Provide the [x, y] coordinate of the cell's center where the given text is located.  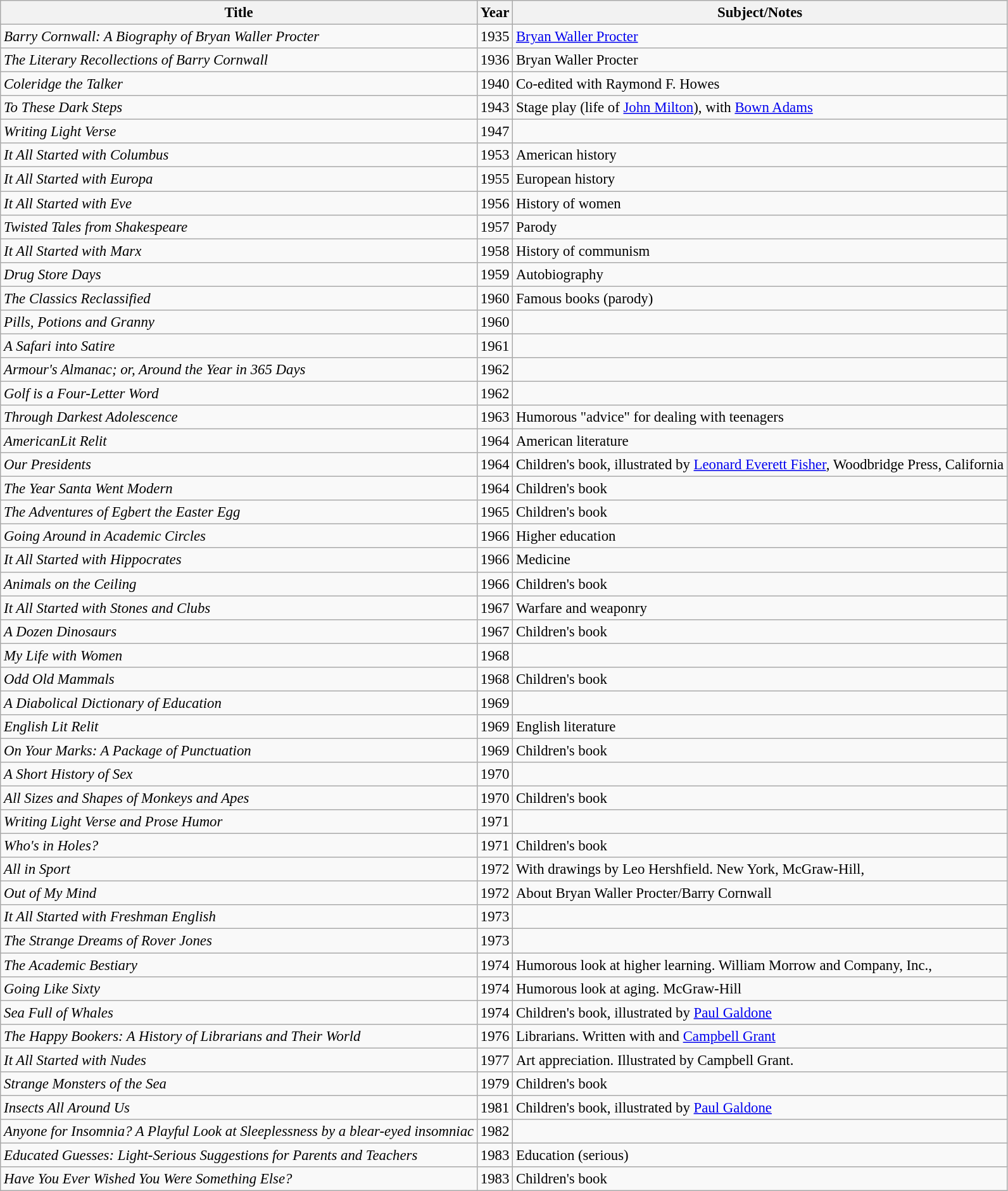
The Classics Reclassified [239, 298]
1963 [495, 417]
Stage play (life of John Milton), with Bown Adams [760, 108]
1957 [495, 227]
1958 [495, 251]
History of women [760, 203]
My Life with Women [239, 655]
The Academic Bestiary [239, 965]
Year [495, 13]
Famous books (parody) [760, 298]
Librarians. Written with and Campbell Grant [760, 1036]
On Your Marks: A Package of Punctuation [239, 750]
American literature [760, 441]
It All Started with Eve [239, 203]
American history [760, 155]
English Lit Relit [239, 727]
Higher education [760, 536]
Writing Light Verse [239, 132]
Anyone for Insomnia? A Playful Look at Sleeplessness by a blear-eyed insomniac [239, 1131]
Through Darkest Adolescence [239, 417]
To These Dark Steps [239, 108]
AmericanLit Relit [239, 441]
1982 [495, 1131]
Coleridge the Talker [239, 84]
History of communism [760, 251]
Drug Store Days [239, 274]
1953 [495, 155]
All in Sport [239, 869]
Educated Guesses: Light-Serious Suggestions for Parents and Teachers [239, 1155]
Twisted Tales from Shakespeare [239, 227]
Education (serious) [760, 1155]
Children's book, illustrated by Leonard Everett Fisher, Woodbridge Press, California [760, 465]
1965 [495, 512]
Title [239, 13]
1955 [495, 179]
It All Started with Marx [239, 251]
1956 [495, 203]
A Dozen Dinosaurs [239, 631]
A Diabolical Dictionary of Education [239, 703]
About Bryan Waller Procter/Barry Cornwall [760, 893]
Autobiography [760, 274]
1943 [495, 108]
The Year Santa Went Modern [239, 489]
Have You Ever Wished You Were Something Else? [239, 1179]
1976 [495, 1036]
It All Started with Freshman English [239, 917]
Humorous "advice" for dealing with teenagers [760, 417]
It All Started with Nudes [239, 1060]
It All Started with Hippocrates [239, 560]
Who's in Holes? [239, 846]
The Happy Bookers: A History of Librarians and Their World [239, 1036]
1936 [495, 60]
1977 [495, 1060]
Odd Old Mammals [239, 679]
Writing Light Verse and Prose Humor [239, 822]
Warfare and weaponry [760, 608]
All Sizes and Shapes of Monkeys and Apes [239, 798]
Art appreciation. Illustrated by Campbell Grant. [760, 1060]
English literature [760, 727]
Sea Full of Whales [239, 1012]
1961 [495, 346]
Humorous look at aging. McGraw-Hill [760, 988]
1935 [495, 37]
1947 [495, 132]
Armour's Almanac; or, Around the Year in 365 Days [239, 370]
With drawings by Leo Hershfield. New York, McGraw-Hill, [760, 869]
Going Around in Academic Circles [239, 536]
Barry Cornwall: A Biography of Bryan Waller Procter [239, 37]
Insects All Around Us [239, 1107]
1940 [495, 84]
The Strange Dreams of Rover Jones [239, 941]
1959 [495, 274]
The Literary Recollections of Barry Cornwall [239, 60]
Our Presidents [239, 465]
A Safari into Satire [239, 346]
It All Started with Columbus [239, 155]
Co-edited with Raymond F. Howes [760, 84]
Pills, Potions and Granny [239, 322]
1981 [495, 1107]
European history [760, 179]
Going Like Sixty [239, 988]
It All Started with Europa [239, 179]
Strange Monsters of the Sea [239, 1084]
It All Started with Stones and Clubs [239, 608]
Subject/Notes [760, 13]
Humorous look at higher learning. William Morrow and Company, Inc., [760, 965]
Medicine [760, 560]
The Adventures of Egbert the Easter Egg [239, 512]
A Short History of Sex [239, 774]
1979 [495, 1084]
Parody [760, 227]
Golf is a Four-Letter Word [239, 393]
Out of My Mind [239, 893]
Animals on the Ceiling [239, 584]
